Detect which cell encompasses the target text, then output its [x, y] center coordinate. 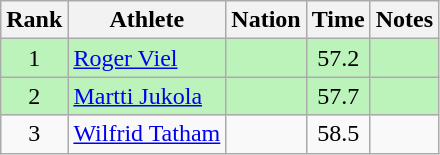
Wilfrid Tatham [147, 134]
1 [34, 58]
Martti Jukola [147, 96]
2 [34, 96]
Rank [34, 20]
58.5 [338, 134]
Nation [266, 20]
57.7 [338, 96]
Notes [404, 20]
3 [34, 134]
Athlete [147, 20]
Roger Viel [147, 58]
Time [338, 20]
57.2 [338, 58]
